Scan for the cell matching the given text and deliver its [x, y] coordinate at center. 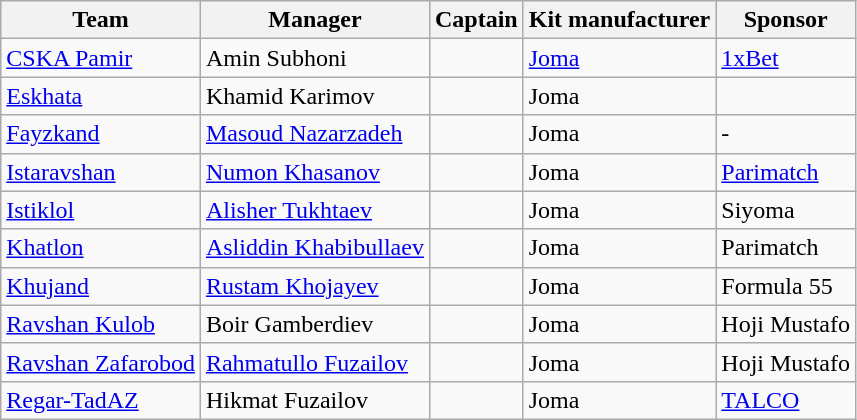
Siyoma [786, 210]
Istaravshan [101, 172]
Team [101, 20]
Asliddin Khabibullaev [314, 248]
Boir Gamberdiev [314, 324]
Formula 55 [786, 286]
1xBet [786, 58]
Fayzkand [101, 134]
- [786, 134]
Eskhata [101, 96]
Ravshan Kulob [101, 324]
TALCO [786, 400]
Rahmatullo Fuzailov [314, 362]
Sponsor [786, 20]
Khujand [101, 286]
Khatlon [101, 248]
Alisher Tukhtaev [314, 210]
Regar-TadAZ [101, 400]
Rustam Khojayev [314, 286]
Captain [476, 20]
Khamid Karimov [314, 96]
Numon Khasanov [314, 172]
Amin Subhoni [314, 58]
Manager [314, 20]
Kit manufacturer [620, 20]
Hikmat Fuzailov [314, 400]
Ravshan Zafarobod [101, 362]
Istiklol [101, 210]
Masoud Nazarzadeh [314, 134]
CSKA Pamir [101, 58]
